Output the [x, y] coordinate of the center of the cell containing the given text.  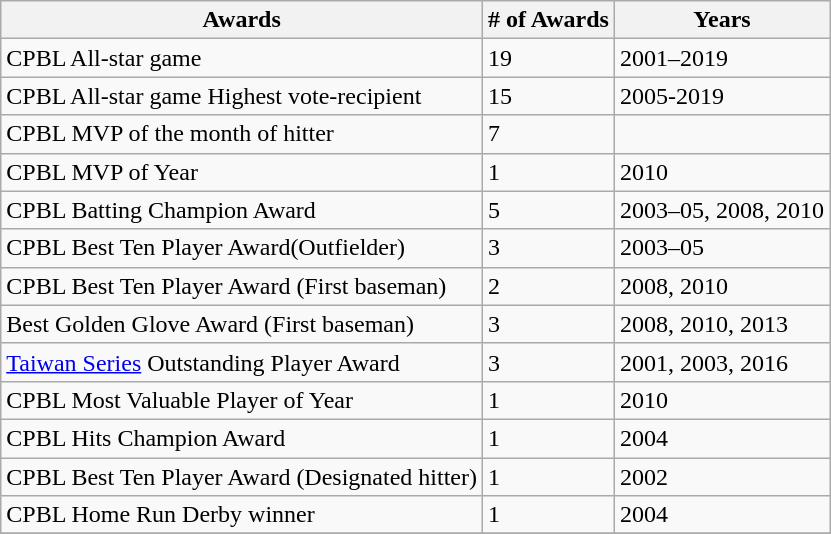
2001–2019 [722, 58]
CPBL All-star game [242, 58]
CPBL Hits Champion Award [242, 438]
Taiwan Series Outstanding Player Award [242, 362]
2 [549, 286]
CPBL MVP of Year [242, 172]
CPBL Batting Champion Award [242, 210]
2008, 2010, 2013 [722, 324]
2003–05, 2008, 2010 [722, 210]
2001, 2003, 2016 [722, 362]
# of Awards [549, 20]
CPBL Best Ten Player Award (Designated hitter) [242, 477]
CPBL Home Run Derby winner [242, 515]
CPBL MVP of the month of hitter [242, 134]
Years [722, 20]
5 [549, 210]
19 [549, 58]
2008, 2010 [722, 286]
2003–05 [722, 248]
15 [549, 96]
CPBL Most Valuable Player of Year [242, 400]
CPBL Best Ten Player Award(Outfielder) [242, 248]
Awards [242, 20]
CPBL All-star game Highest vote-recipient [242, 96]
2005-2019 [722, 96]
7 [549, 134]
CPBL Best Ten Player Award (First baseman) [242, 286]
2002 [722, 477]
Best Golden Glove Award (First baseman) [242, 324]
